Extract the (x, y) coordinate from the center of the cell holding the provided text.  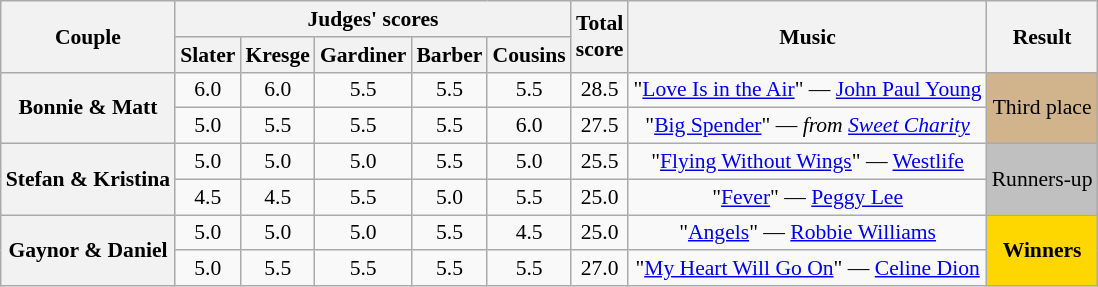
Music (807, 36)
Stefan & Kristina (88, 180)
25.5 (600, 162)
Kresge (277, 55)
Judges' scores (373, 19)
27.0 (600, 269)
Third place (1042, 108)
Result (1042, 36)
Runners-up (1042, 180)
Barber (449, 55)
"Love Is in the Air" — John Paul Young (807, 90)
Gardiner (363, 55)
Gaynor & Daniel (88, 250)
Slater (208, 55)
Totalscore (600, 36)
27.5 (600, 126)
Bonnie & Matt (88, 108)
28.5 (600, 90)
Couple (88, 36)
"Big Spender" — from Sweet Charity (807, 126)
"Flying Without Wings" — Westlife (807, 162)
Cousins (528, 55)
"My Heart Will Go On" — Celine Dion (807, 269)
Winners (1042, 250)
"Angels" — Robbie Williams (807, 233)
"Fever" — Peggy Lee (807, 197)
